Return [X, Y] of the center of cell containing provided text 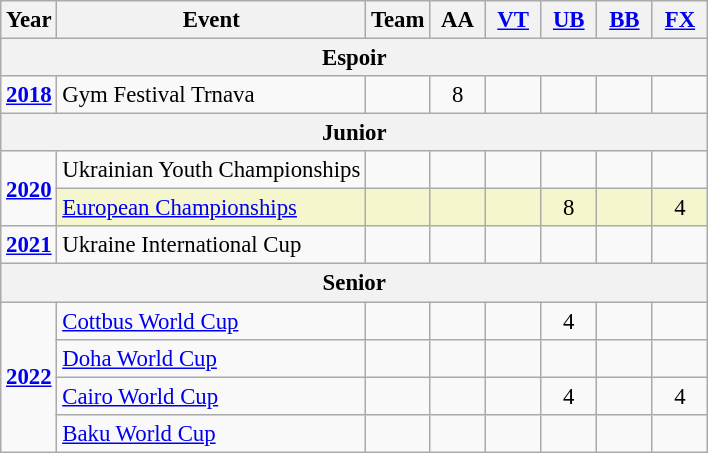
Ukrainian Youth Championships [212, 170]
Baku World Cup [212, 433]
BB [625, 20]
Team [398, 20]
Event [212, 20]
VT [513, 20]
European Championships [212, 208]
Senior [354, 283]
Cottbus World Cup [212, 321]
UB [569, 20]
2020 [29, 188]
Junior [354, 133]
Ukraine International Cup [212, 245]
Espoir [354, 58]
AA [458, 20]
Gym Festival Trnava [212, 95]
FX [680, 20]
Year [29, 20]
Cairo World Cup [212, 396]
2021 [29, 245]
2022 [29, 377]
2018 [29, 95]
Doha World Cup [212, 358]
